Determine the (X, Y) coordinate at the center of the cell enclosing the given text.  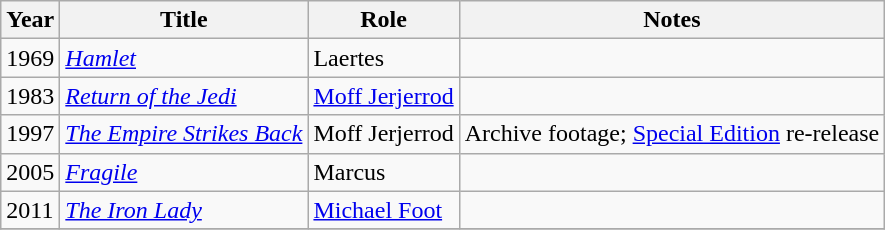
1983 (30, 96)
The Iron Lady (184, 210)
Hamlet (184, 58)
Title (184, 20)
Marcus (384, 172)
Return of the Jedi (184, 96)
Laertes (384, 58)
1997 (30, 134)
1969 (30, 58)
Notes (672, 20)
2005 (30, 172)
Role (384, 20)
Year (30, 20)
2011 (30, 210)
Archive footage; Special Edition re-release (672, 134)
Michael Foot (384, 210)
Fragile (184, 172)
The Empire Strikes Back (184, 134)
